Provide the (X, Y) coordinate of the cell's center where the given text is located.  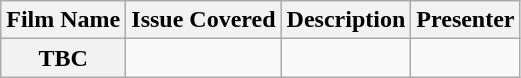
Description (346, 20)
TBC (64, 58)
Presenter (466, 20)
Issue Covered (204, 20)
Film Name (64, 20)
